Return [X, Y] of the center of cell containing provided text 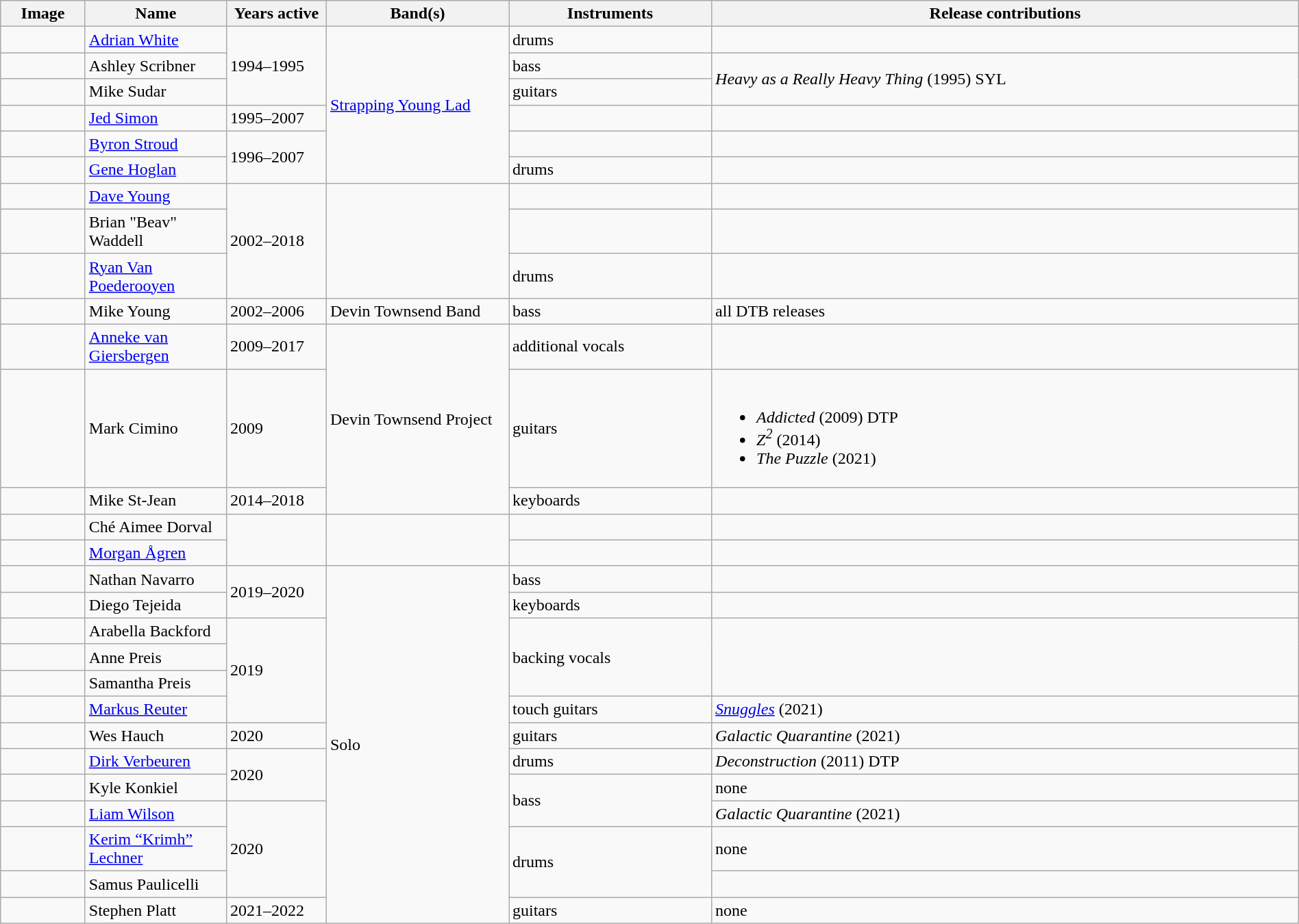
Years active [276, 14]
Samantha Preis [156, 683]
2009–2017 [276, 347]
1995–2007 [276, 118]
Byron Stroud [156, 144]
Strapping Young Lad [417, 105]
Anneke van Giersbergen [156, 347]
Ryan Van Poederooyen [156, 275]
Markus Reuter [156, 710]
Wes Hauch [156, 736]
Instruments [610, 14]
Kyle Konkiel [156, 788]
2014–2018 [276, 501]
Snuggles (2021) [1006, 710]
Ashley Scribner [156, 66]
2002–2018 [276, 240]
Jed Simon [156, 118]
1996–2007 [276, 157]
Mike Sudar [156, 92]
1994–1995 [276, 66]
Band(s) [417, 14]
Nathan Navarro [156, 579]
additional vocals [610, 347]
Image [43, 14]
Samus Paulicelli [156, 884]
Gene Hoglan [156, 170]
backing vocals [610, 657]
Devin Townsend Project [417, 419]
Adrian White [156, 40]
Brian "Beav" Waddell [156, 232]
Addicted (2009) DTPZ2 (2014)The Puzzle (2021) [1006, 428]
2002–2006 [276, 311]
2009 [276, 428]
2021–2022 [276, 910]
2019 [276, 670]
Heavy as a Really Heavy Thing (1995) SYL [1006, 79]
Mike St-Jean [156, 501]
Kerim “Krimh” Lechner [156, 849]
Release contributions [1006, 14]
Mike Young [156, 311]
Liam Wilson [156, 814]
Solo [417, 745]
Dirk Verbeuren [156, 762]
2019–2020 [276, 592]
Diego Tejeida [156, 605]
Arabella Backford [156, 631]
Name [156, 14]
Ché Aimee Dorval [156, 527]
Stephen Platt [156, 910]
all DTB releases [1006, 311]
Dave Young [156, 196]
Morgan Ågren [156, 553]
Devin Townsend Band [417, 311]
touch guitars [610, 710]
Deconstruction (2011) DTP [1006, 762]
Anne Preis [156, 657]
Mark Cimino [156, 428]
